Return [x, y] of the center of cell containing provided text 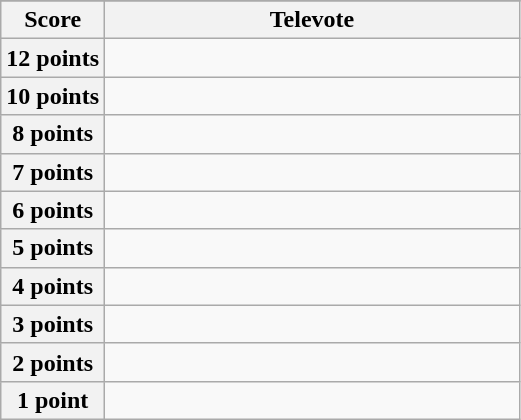
4 points [53, 286]
3 points [53, 324]
8 points [53, 134]
1 point [53, 400]
Televote [312, 20]
2 points [53, 362]
12 points [53, 58]
Score [53, 20]
6 points [53, 210]
5 points [53, 248]
7 points [53, 172]
10 points [53, 96]
